For the text-containing cell, return its midpoint in [x, y] coordinate format. 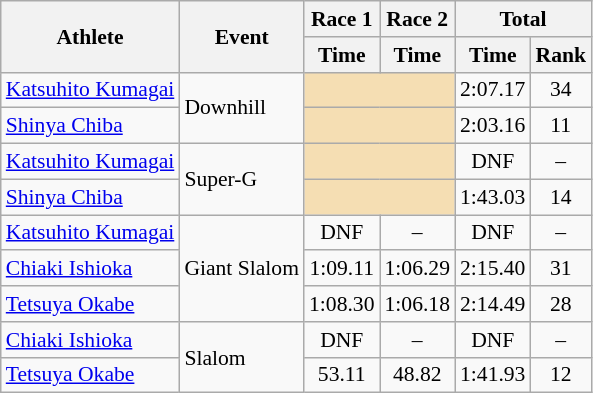
1:08.30 [342, 304]
1:43.03 [492, 197]
Rank [560, 55]
Athlete [90, 36]
12 [560, 375]
11 [560, 126]
28 [560, 304]
Race 1 [342, 19]
1:41.93 [492, 375]
Total [523, 19]
2:14.49 [492, 304]
34 [560, 90]
14 [560, 197]
2:15.40 [492, 269]
Slalom [242, 358]
48.82 [418, 375]
53.11 [342, 375]
Giant Slalom [242, 268]
Event [242, 36]
Downhill [242, 108]
1:06.18 [418, 304]
1:09.11 [342, 269]
1:06.29 [418, 269]
31 [560, 269]
Race 2 [418, 19]
2:07.17 [492, 90]
Super-G [242, 180]
2:03.16 [492, 126]
